Locate the cell with the specified text and output its (x, y) center coordinate. 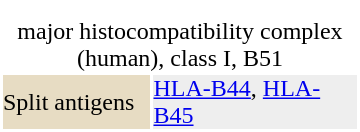
Split antigens (77, 102)
HLA-B44, HLA-B45 (256, 102)
major histocompatibility complex (human), class I, B51 (180, 45)
